Find where the given text appears and provide that cell's center as [x, y] coordinate. 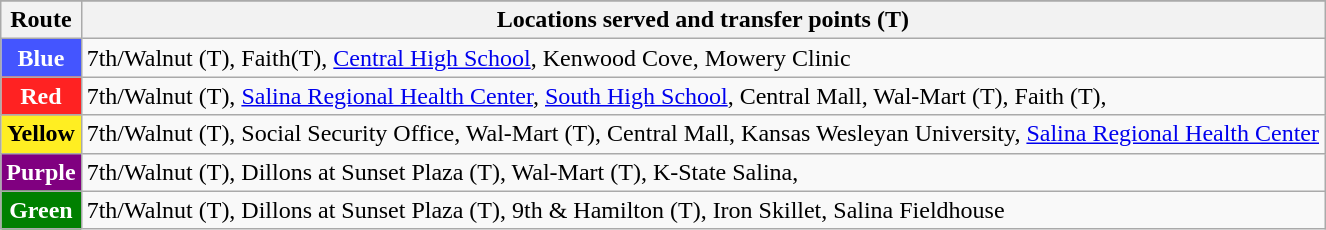
Green [41, 210]
Route [41, 20]
7th/Walnut (T), Dillons at Sunset Plaza (T), 9th & Hamilton (T), Iron Skillet, Salina Fieldhouse [702, 210]
7th/Walnut (T), Faith(T), Central High School, Kenwood Cove, Mowery Clinic [702, 58]
Yellow [41, 134]
7th/Walnut (T), Social Security Office, Wal-Mart (T), Central Mall, Kansas Wesleyan University, Salina Regional Health Center [702, 134]
Locations served and transfer points (T) [702, 20]
7th/Walnut (T), Dillons at Sunset Plaza (T), Wal-Mart (T), K-State Salina, [702, 172]
Purple [41, 172]
7th/Walnut (T), Salina Regional Health Center, South High School, Central Mall, Wal-Mart (T), Faith (T), [702, 96]
Blue [41, 58]
Red [41, 96]
